Find where the given text appears and provide that cell's center as [X, Y] coordinate. 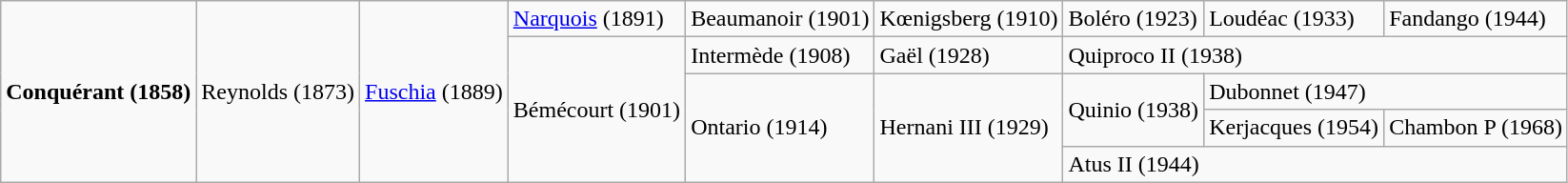
Dubonnet (1947) [1386, 91]
Ontario (1914) [780, 128]
Fuschia (1889) [434, 91]
Quiproco II (1938) [1316, 55]
Bémécourt (1901) [596, 110]
Reynolds (1873) [278, 91]
Fandango (1944) [1477, 19]
Conquérant (1858) [99, 91]
Narquois (1891) [596, 19]
Atus II (1944) [1316, 164]
Chambon P (1968) [1477, 128]
Gaël (1928) [969, 55]
Hernani III (1929) [969, 128]
Intermède (1908) [780, 55]
Loudéac (1933) [1294, 19]
Boléro (1923) [1134, 19]
Kœnigsberg (1910) [969, 19]
Beaumanoir (1901) [780, 19]
Quinio (1938) [1134, 110]
Kerjacques (1954) [1294, 128]
